Return [x, y] of the center of cell containing provided text 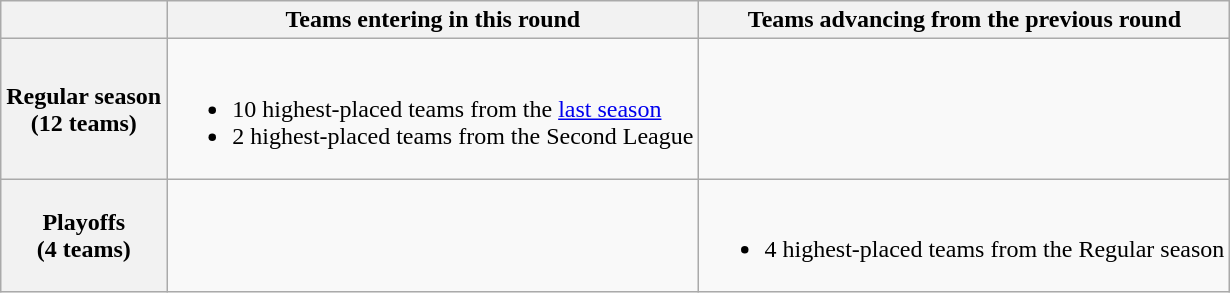
Regular season(12 teams) [84, 109]
Teams advancing from the previous round [964, 20]
Playoffs(4 teams) [84, 236]
10 highest-placed teams from the last season2 highest-placed teams from the Second League [433, 109]
Teams entering in this round [433, 20]
4 highest-placed teams from the Regular season [964, 236]
